Capture the cell that displays the provided text and extract its [x, y] central coordinate. 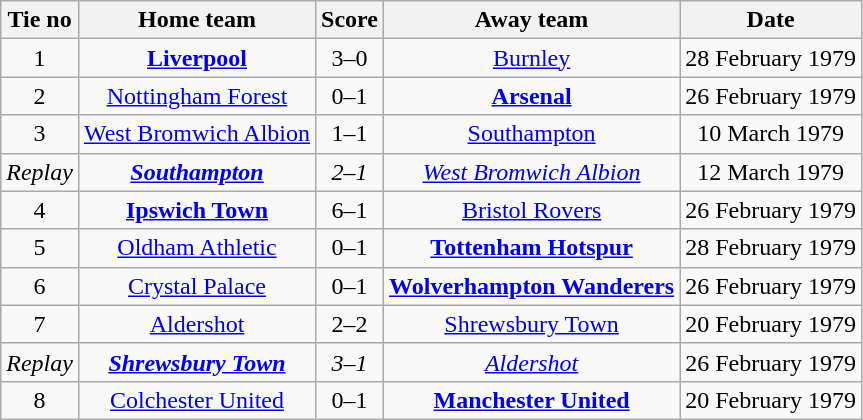
1 [40, 58]
Colchester United [196, 400]
4 [40, 210]
1–1 [350, 134]
Wolverhampton Wanderers [532, 286]
Nottingham Forest [196, 96]
Oldham Athletic [196, 248]
8 [40, 400]
3–0 [350, 58]
6–1 [350, 210]
Bristol Rovers [532, 210]
Away team [532, 20]
Arsenal [532, 96]
2 [40, 96]
Ipswich Town [196, 210]
Tottenham Hotspur [532, 248]
Home team [196, 20]
6 [40, 286]
10 March 1979 [771, 134]
7 [40, 324]
12 March 1979 [771, 172]
3 [40, 134]
Score [350, 20]
Crystal Palace [196, 286]
Tie no [40, 20]
Date [771, 20]
Liverpool [196, 58]
2–1 [350, 172]
5 [40, 248]
Burnley [532, 58]
3–1 [350, 362]
Manchester United [532, 400]
2–2 [350, 324]
